From the cell containing the given text, extract its center point as [X, Y] coordinate. 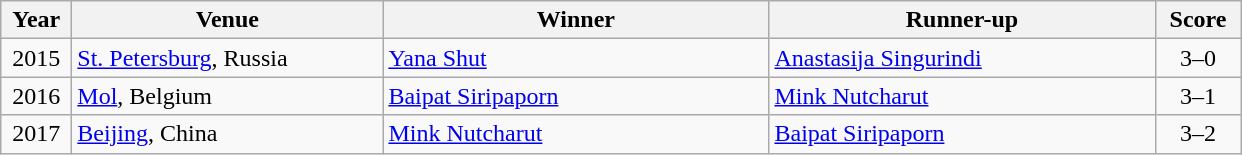
Anastasija Singurindi [962, 58]
Beijing, China [228, 134]
3–0 [1198, 58]
2017 [36, 134]
3–1 [1198, 96]
Yana Shut [576, 58]
Venue [228, 20]
3–2 [1198, 134]
Year [36, 20]
Runner-up [962, 20]
Score [1198, 20]
Mol, Belgium [228, 96]
Winner [576, 20]
2016 [36, 96]
St. Petersburg, Russia [228, 58]
2015 [36, 58]
